Scan for the cell matching the given text and deliver its [x, y] coordinate at center. 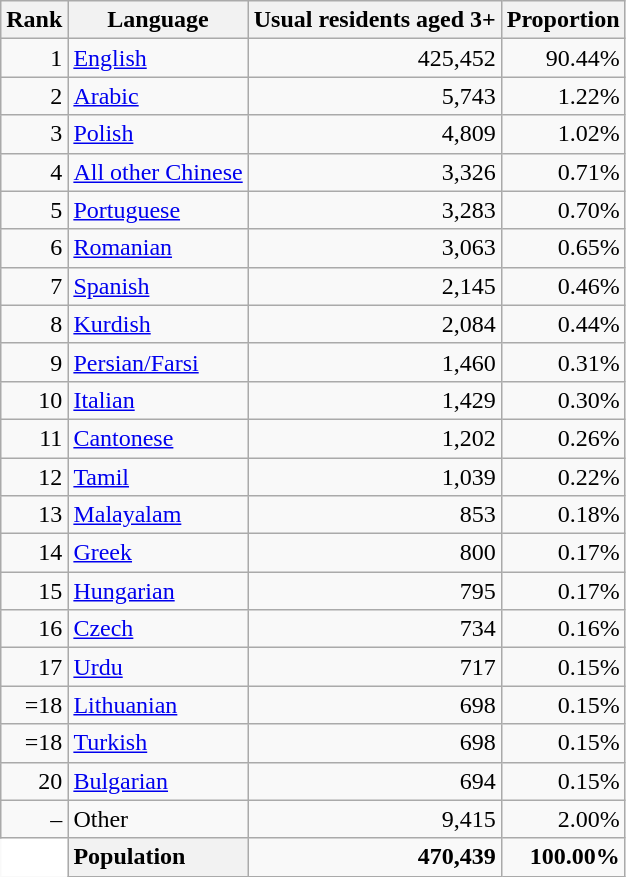
Rank [34, 20]
1 [34, 58]
Malayalam [158, 515]
9 [34, 362]
Population [158, 857]
5,743 [374, 96]
0.44% [563, 324]
Arabic [158, 96]
Portuguese [158, 210]
4 [34, 172]
0.70% [563, 210]
0.30% [563, 400]
Usual residents aged 3+ [374, 20]
100.00% [563, 857]
Spanish [158, 286]
12 [34, 477]
15 [34, 591]
Turkish [158, 743]
Urdu [158, 667]
0.22% [563, 477]
3,283 [374, 210]
0.65% [563, 248]
3 [34, 134]
Italian [158, 400]
Romanian [158, 248]
3,326 [374, 172]
16 [34, 629]
17 [34, 667]
2,084 [374, 324]
0.26% [563, 438]
1,429 [374, 400]
13 [34, 515]
1,202 [374, 438]
Other [158, 819]
795 [374, 591]
0.31% [563, 362]
734 [374, 629]
Bulgarian [158, 781]
425,452 [374, 58]
9,415 [374, 819]
Tamil [158, 477]
0.46% [563, 286]
0.18% [563, 515]
10 [34, 400]
717 [374, 667]
11 [34, 438]
Czech [158, 629]
Lithuanian [158, 705]
3,063 [374, 248]
– [34, 819]
1,039 [374, 477]
5 [34, 210]
0.16% [563, 629]
Persian/Farsi [158, 362]
Cantonese [158, 438]
2,145 [374, 286]
1.22% [563, 96]
0.71% [563, 172]
4,809 [374, 134]
English [158, 58]
Hungarian [158, 591]
Proportion [563, 20]
853 [374, 515]
90.44% [563, 58]
6 [34, 248]
694 [374, 781]
7 [34, 286]
Polish [158, 134]
20 [34, 781]
470,439 [374, 857]
Language [158, 20]
All other Chinese [158, 172]
8 [34, 324]
2 [34, 96]
1,460 [374, 362]
Kurdish [158, 324]
2.00% [563, 819]
1.02% [563, 134]
800 [374, 553]
Greek [158, 553]
14 [34, 553]
